Detect which cell encompasses the target text, then output its [X, Y] center coordinate. 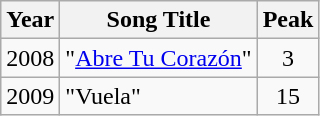
Song Title [158, 20]
Year [30, 20]
"Abre Tu Corazón" [158, 58]
15 [288, 96]
2008 [30, 58]
Peak [288, 20]
2009 [30, 96]
"Vuela" [158, 96]
3 [288, 58]
